Find where the given text appears and provide that cell's center as [x, y] coordinate. 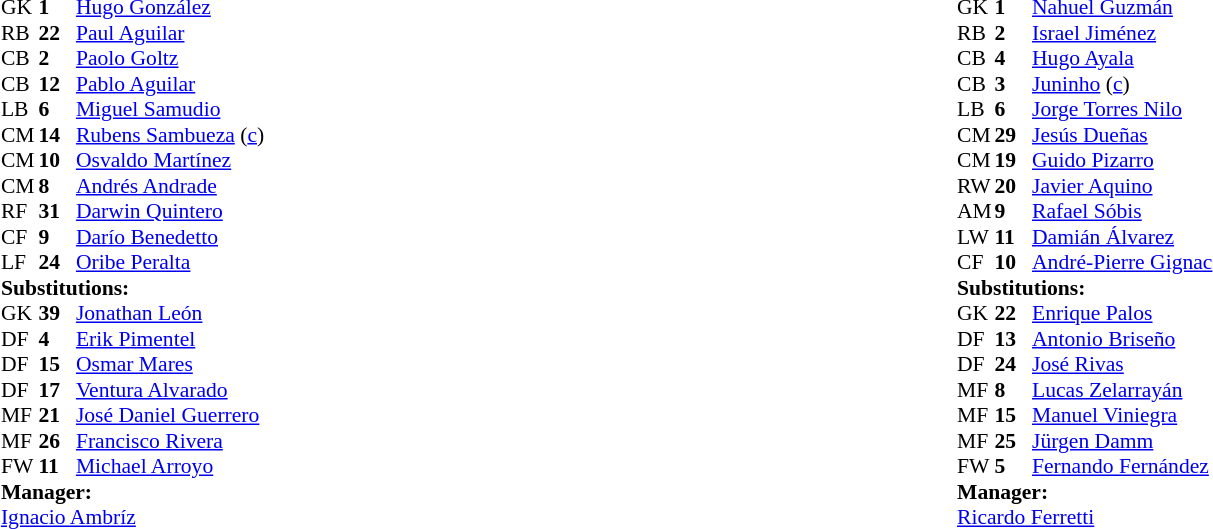
39 [57, 313]
LW [976, 237]
Michael Arroyo [173, 467]
Rubens Sambueza (c) [173, 135]
Paolo Goltz [173, 59]
Osmar Mares [173, 365]
31 [57, 211]
Manuel Viniegra [1122, 415]
Darwin Quintero [173, 211]
José Rivas [1122, 365]
13 [1014, 339]
Andrés Andrade [173, 186]
Oribe Peralta [173, 263]
Jürgen Damm [1122, 441]
29 [1014, 135]
20 [1014, 186]
5 [1014, 467]
25 [1014, 441]
Darío Benedetto [173, 237]
26 [57, 441]
Hugo Ayala [1122, 59]
Miguel Samudio [173, 109]
3 [1014, 84]
Jonathan León [173, 313]
Antonio Briseño [1122, 339]
Fernando Fernández [1122, 467]
Rafael Sóbis [1122, 211]
LF [20, 263]
Osvaldo Martínez [173, 161]
19 [1014, 161]
21 [57, 415]
Damián Álvarez [1122, 237]
RF [20, 211]
RW [976, 186]
Jesús Dueñas [1122, 135]
André-Pierre Gignac [1122, 263]
Erik Pimentel [173, 339]
Pablo Aguilar [173, 84]
Francisco Rivera [173, 441]
Jorge Torres Nilo [1122, 109]
12 [57, 84]
Javier Aquino [1122, 186]
Guido Pizarro [1122, 161]
AM [976, 211]
17 [57, 390]
14 [57, 135]
Ventura Alvarado [173, 390]
Lucas Zelarrayán [1122, 390]
Israel Jiménez [1122, 33]
Juninho (c) [1122, 84]
José Daniel Guerrero [173, 415]
Paul Aguilar [173, 33]
Enrique Palos [1122, 313]
